Return [X, Y] of the center of cell containing provided text 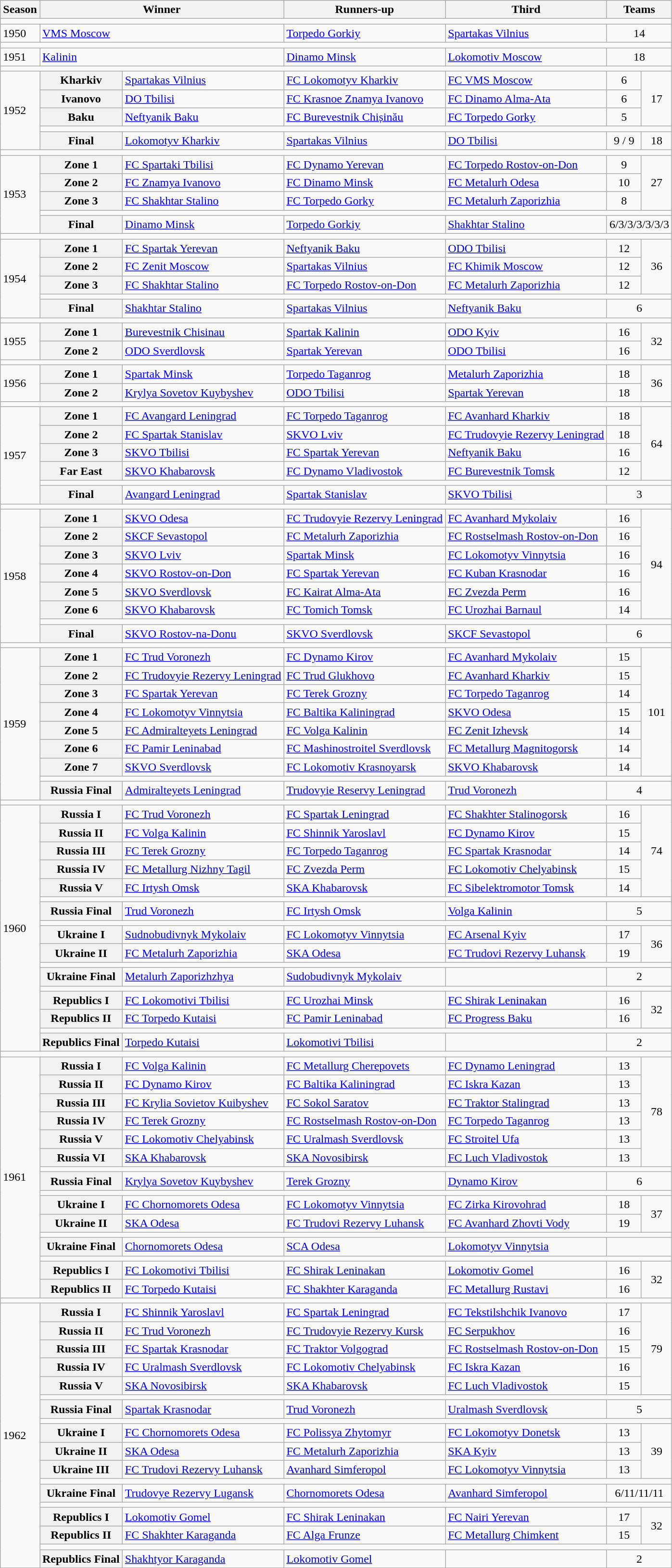
SKA Kyiv [526, 1451]
Spartak Krasnodar [203, 1409]
Zone 7 [81, 767]
FC Alga Frunze [365, 1535]
FC VMS Moscow [526, 80]
Terek Grozny [365, 1181]
Lokomotyv Kharkiv [203, 140]
FC Spartaki Tbilisi [203, 164]
1952 [20, 111]
FC Khimik Moscow [526, 267]
Metalurh Zaporizhia [526, 374]
Metalurh Zaporizhzhya [203, 977]
FC Shakhter Stalinogorsk [526, 814]
Kalinin [162, 57]
FC Metallurg Nizhny Tagil [203, 869]
78 [656, 1111]
Lokomotiv Moscow [526, 57]
10 [624, 183]
FC Mashinostroitel Sverdlovsk [365, 749]
FC Avangard Leningrad [203, 416]
FC Sokol Saratov [365, 1102]
FC Spartak Stanislav [203, 434]
Lokomotyv Vinnytsia [526, 1247]
Russia VI [81, 1158]
27 [656, 182]
1958 [20, 576]
Ivanovo [81, 99]
FC Kuban Krasnodar [526, 573]
Dynamo Kirov [526, 1181]
SCA Odesa [365, 1247]
FC Polissya Zhytomyr [365, 1433]
9 [624, 164]
VMS Moscow [162, 33]
FC Metallurg Magnitogorsk [526, 749]
3 [639, 495]
FC Znamya Ivanovo [203, 183]
1962 [20, 1435]
FC Serpukhov [526, 1330]
Runners-up [365, 10]
6/3/3/3/3/3/3 [639, 225]
FC Avanhard Zhovti Vody [526, 1223]
FC Kairat Alma-Ata [365, 591]
FC Tekstilshchik Ivanovo [526, 1312]
FC Urozhai Minsk [365, 1000]
101 [656, 712]
FC Zirka Kirovohrad [526, 1205]
FC Krylia Sovietov Kuibyshev [203, 1102]
FC Traktor Volgograd [365, 1349]
FC Sibelektromotor Tomsk [526, 888]
Winner [162, 10]
Avangard Leningrad [203, 495]
Sudobudivnyk Mykolaiv [365, 977]
1959 [20, 724]
Shakhtyor Karaganda [203, 1558]
64 [656, 444]
1960 [20, 928]
Ukraine III [81, 1469]
1950 [20, 33]
FC Metallurg Cherepovets [365, 1066]
39 [656, 1451]
1957 [20, 455]
4 [639, 790]
Uralmash Sverdlovsk [526, 1409]
FC Burevestnik Chișinău [365, 117]
1951 [20, 57]
FC Progress Baku [526, 1019]
FC Dynamo Vladivostok [365, 471]
Torpedo Kutaisi [203, 1042]
Kharkiv [81, 80]
FC Burevestnik Tomsk [526, 471]
6/11/11/11 [639, 1493]
Spartak Stanislav [365, 495]
SKVO Rostov-na-Donu [203, 634]
FC Zenit Moscow [203, 267]
1956 [20, 383]
Admiralteyets Leningrad [203, 790]
FC Dynamo Leningrad [526, 1066]
FC Lokomotiv Krasnoyarsk [365, 767]
FC Dinamo Alma-Ata [526, 99]
9 / 9 [624, 140]
Burevestnik Chisinau [203, 332]
SKVO Rostov-on-Don [203, 573]
FC Dinamo Minsk [365, 183]
94 [656, 564]
ODO Sverdlovsk [203, 350]
FC Lokomotyv Donetsk [526, 1433]
FC Stroitel Ufa [526, 1139]
Torpedo Taganrog [365, 374]
FC Zenit Izhevsk [526, 730]
FC Nairi Yerevan [526, 1517]
1955 [20, 341]
FC Traktor Stalingrad [526, 1102]
FC Metallurg Chimkent [526, 1535]
FC Metallurg Rustavi [526, 1288]
Trudovye Rezervy Lugansk [203, 1493]
Teams [639, 10]
8 [624, 201]
Third [526, 10]
Season [20, 10]
Sudnobudivnyk Mykolaiv [203, 935]
FC Krasnoe Znamya Ivanovo [365, 99]
FC Admiralteyets Leningrad [203, 730]
FC Arsenal Kyiv [526, 935]
Trudovyie Reservy Leningrad [365, 790]
Lokomotivi Tbilisi [365, 1042]
Spartak Kalinin [365, 332]
Volga Kalinin [526, 911]
ODO Kyiv [526, 332]
Baku [81, 117]
FC Trud Glukhovo [365, 676]
FC Metalurh Odesa [526, 183]
FC Trudovyie Rezervy Kursk [365, 1330]
FC Urozhai Barnaul [526, 610]
FC Lokomotyv Kharkiv [365, 80]
79 [656, 1349]
1954 [20, 278]
74 [656, 851]
37 [656, 1214]
1953 [20, 194]
1961 [20, 1177]
FC Dynamo Yerevan [365, 164]
Far East [81, 471]
FC Tomich Tomsk [365, 610]
